Determine the [X, Y] coordinate at the center of the cell enclosing the given text.  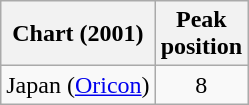
Chart (2001) [78, 34]
Japan (Oricon) [78, 85]
8 [201, 85]
Peakposition [201, 34]
